Output the (x, y) coordinate of the center of the cell containing the given text.  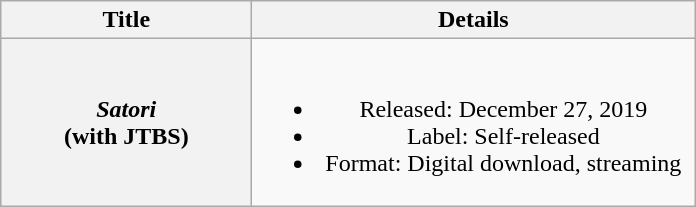
Title (126, 20)
Details (474, 20)
Released: December 27, 2019Label: Self-releasedFormat: Digital download, streaming (474, 122)
Satori(with JTBS) (126, 122)
